Return [X, Y] of the center of cell containing provided text 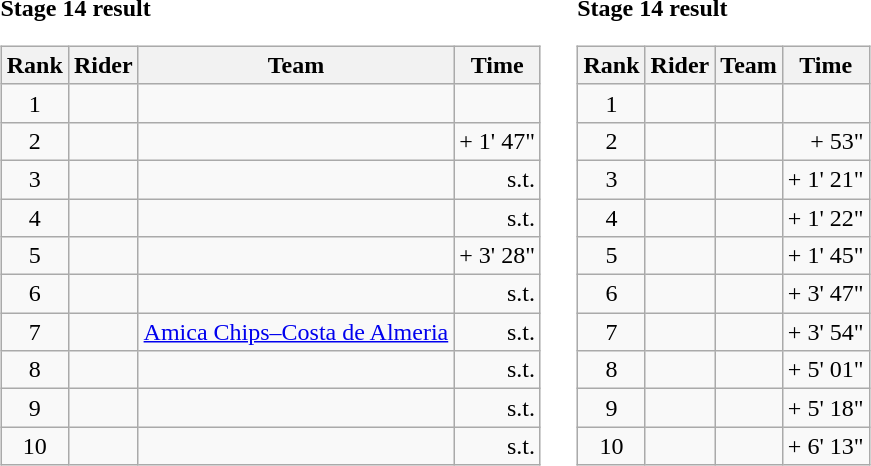
+ 3' 28" [498, 256]
+ 1' 21" [826, 179]
+ 3' 47" [826, 294]
+ 1' 45" [826, 256]
+ 3' 54" [826, 332]
+ 1' 47" [498, 141]
+ 5' 01" [826, 370]
+ 53" [826, 141]
+ 5' 18" [826, 408]
+ 6' 13" [826, 446]
+ 1' 22" [826, 217]
Amica Chips–Costa de Almeria [296, 332]
